Return the (x, y) coordinate for the center point of the cell that contains the specified text.  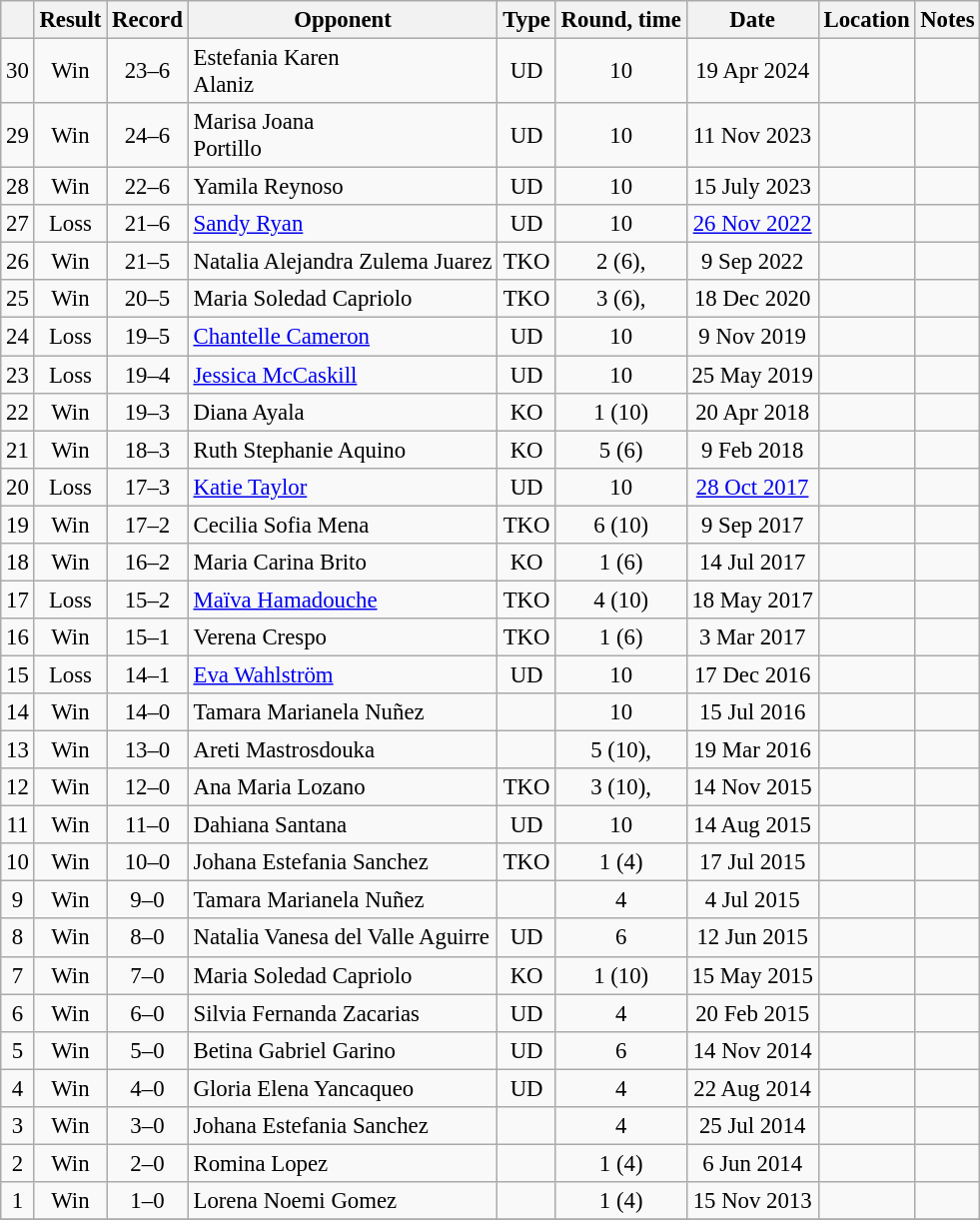
9 Sep 2022 (752, 262)
9 Nov 2019 (752, 337)
18 Dec 2020 (752, 299)
7–0 (148, 975)
15–1 (148, 637)
Verena Crespo (343, 637)
15 May 2015 (752, 975)
26 (18, 262)
Ruth Stephanie Aquino (343, 450)
Jessica McCaskill (343, 375)
Notes (947, 20)
9 Sep 2017 (752, 525)
18 May 2017 (752, 600)
9 Feb 2018 (752, 450)
Gloria Elena Yancaqueo (343, 1088)
19 Apr 2024 (752, 72)
23 (18, 375)
Areti Mastrosdouka (343, 750)
14 (18, 712)
Maïva Hamadouche (343, 600)
5 (6) (621, 450)
19–3 (148, 412)
4 (10) (621, 600)
Chantelle Cameron (343, 337)
7 (18, 975)
Natalia Alejandra Zulema Juarez (343, 262)
30 (18, 72)
8 (18, 938)
17 Jul 2015 (752, 862)
Romina Lopez (343, 1163)
2 (6), (621, 262)
13–0 (148, 750)
8–0 (148, 938)
14–1 (148, 674)
4–0 (148, 1088)
28 Oct 2017 (752, 487)
24–6 (148, 136)
11 Nov 2023 (752, 136)
Betina Gabriel Garino (343, 1050)
20 Feb 2015 (752, 1013)
10–0 (148, 862)
14–0 (148, 712)
17 Dec 2016 (752, 674)
Date (752, 20)
6 Jun 2014 (752, 1163)
Cecilia Sofia Mena (343, 525)
Maria Carina Brito (343, 563)
19 (18, 525)
1–0 (148, 1201)
Marisa JoanaPortillo (343, 136)
15–2 (148, 600)
12–0 (148, 787)
22 (18, 412)
5 (18, 1050)
11 (18, 825)
Round, time (621, 20)
15 Jul 2016 (752, 712)
18–3 (148, 450)
16–2 (148, 563)
14 Nov 2015 (752, 787)
3 (6), (621, 299)
21 (18, 450)
14 Jul 2017 (752, 563)
3 (18, 1126)
17–3 (148, 487)
25 May 2019 (752, 375)
26 Nov 2022 (752, 224)
6–0 (148, 1013)
22 Aug 2014 (752, 1088)
28 (18, 187)
Record (148, 20)
20 (18, 487)
3–0 (148, 1126)
19–5 (148, 337)
17 (18, 600)
2–0 (148, 1163)
Dahiana Santana (343, 825)
20–5 (148, 299)
11–0 (148, 825)
1 (18, 1201)
Eva Wahlström (343, 674)
14 Aug 2015 (752, 825)
9–0 (148, 900)
Result (70, 20)
25 Jul 2014 (752, 1126)
15 July 2023 (752, 187)
3 Mar 2017 (752, 637)
22–6 (148, 187)
12 Jun 2015 (752, 938)
Yamila Reynoso (343, 187)
18 (18, 563)
Lorena Noemi Gomez (343, 1201)
5–0 (148, 1050)
Natalia Vanesa del Valle Aguirre (343, 938)
16 (18, 637)
15 Nov 2013 (752, 1201)
20 Apr 2018 (752, 412)
Type (526, 20)
Katie Taylor (343, 487)
27 (18, 224)
4 Jul 2015 (752, 900)
2 (18, 1163)
23–6 (148, 72)
21–6 (148, 224)
3 (10), (621, 787)
6 (10) (621, 525)
15 (18, 674)
Sandy Ryan (343, 224)
Silvia Fernanda Zacarias (343, 1013)
19–4 (148, 375)
5 (10), (621, 750)
29 (18, 136)
Ana Maria Lozano (343, 787)
13 (18, 750)
21–5 (148, 262)
9 (18, 900)
Estefania KarenAlaniz (343, 72)
24 (18, 337)
14 Nov 2014 (752, 1050)
17–2 (148, 525)
Diana Ayala (343, 412)
19 Mar 2016 (752, 750)
25 (18, 299)
12 (18, 787)
Location (867, 20)
Opponent (343, 20)
